Capture the cell that displays the provided text and extract its [X, Y] central coordinate. 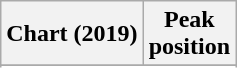
Peakposition [189, 34]
Chart (2019) [72, 34]
